Output the (X, Y) coordinate of the center of the cell containing the given text.  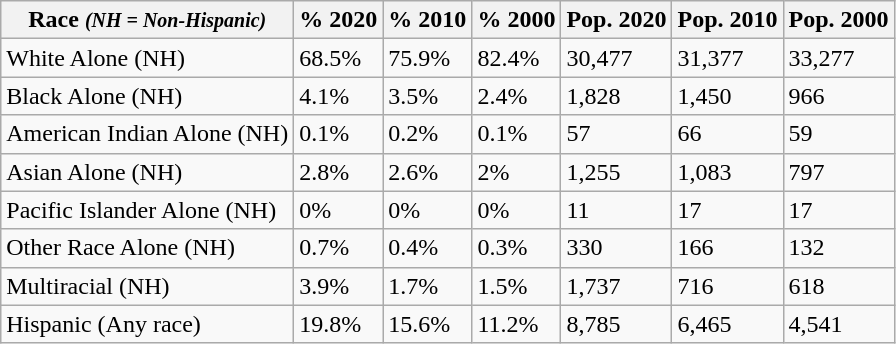
57 (616, 134)
8,785 (616, 324)
Asian Alone (NH) (148, 172)
4,541 (838, 324)
Race (NH = Non-Hispanic) (148, 20)
1,450 (728, 96)
2.4% (516, 96)
166 (728, 248)
33,277 (838, 58)
6,465 (728, 324)
2.6% (428, 172)
2% (516, 172)
1,083 (728, 172)
1,737 (616, 286)
68.5% (338, 58)
82.4% (516, 58)
Pop. 2000 (838, 20)
66 (728, 134)
0.4% (428, 248)
59 (838, 134)
0.2% (428, 134)
% 2000 (516, 20)
2.8% (338, 172)
31,377 (728, 58)
Pacific Islander Alone (NH) (148, 210)
0.7% (338, 248)
966 (838, 96)
Hispanic (Any race) (148, 324)
Black Alone (NH) (148, 96)
1,255 (616, 172)
4.1% (338, 96)
75.9% (428, 58)
30,477 (616, 58)
11 (616, 210)
% 2020 (338, 20)
American Indian Alone (NH) (148, 134)
Multiracial (NH) (148, 286)
Pop. 2010 (728, 20)
330 (616, 248)
1.5% (516, 286)
15.6% (428, 324)
1,828 (616, 96)
3.5% (428, 96)
797 (838, 172)
% 2010 (428, 20)
618 (838, 286)
3.9% (338, 286)
132 (838, 248)
716 (728, 286)
Pop. 2020 (616, 20)
White Alone (NH) (148, 58)
Other Race Alone (NH) (148, 248)
1.7% (428, 286)
0.3% (516, 248)
19.8% (338, 324)
11.2% (516, 324)
